For the text-containing cell, return its midpoint in [X, Y] coordinate format. 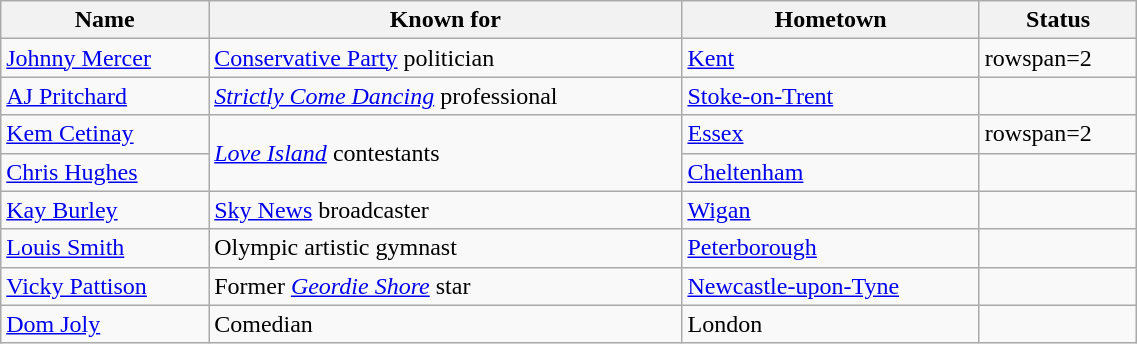
Status [1058, 20]
Cheltenham [830, 172]
Newcastle-upon-Tyne [830, 286]
Stoke-on-Trent [830, 96]
Dom Joly [105, 324]
Kay Burley [105, 210]
Sky News broadcaster [446, 210]
Name [105, 20]
Known for [446, 20]
Strictly Come Dancing professional [446, 96]
London [830, 324]
Chris Hughes [105, 172]
Vicky Pattison [105, 286]
Olympic artistic gymnast [446, 248]
AJ Pritchard [105, 96]
Former Geordie Shore star [446, 286]
Wigan [830, 210]
Conservative Party politician [446, 58]
Essex [830, 134]
Kent [830, 58]
Louis Smith [105, 248]
Peterborough [830, 248]
Love Island contestants [446, 153]
Comedian [446, 324]
Kem Cetinay [105, 134]
Hometown [830, 20]
Johnny Mercer [105, 58]
